Return the (x, y) coordinate for the center point of the cell that contains the specified text.  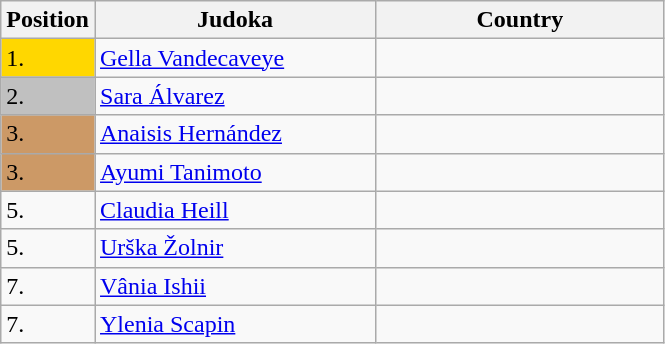
Vânia Ishii (234, 286)
Position (48, 20)
Anaisis Hernández (234, 134)
Sara Álvarez (234, 96)
2. (48, 96)
Country (520, 20)
1. (48, 58)
Urška Žolnir (234, 248)
Judoka (234, 20)
Claudia Heill (234, 210)
Gella Vandecaveye (234, 58)
Ylenia Scapin (234, 324)
Ayumi Tanimoto (234, 172)
